Locate the cell with the specified text and output its (X, Y) center coordinate. 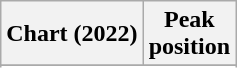
Chart (2022) (72, 34)
Peakposition (189, 34)
